Determine the (X, Y) coordinate at the center of the cell enclosing the given text.  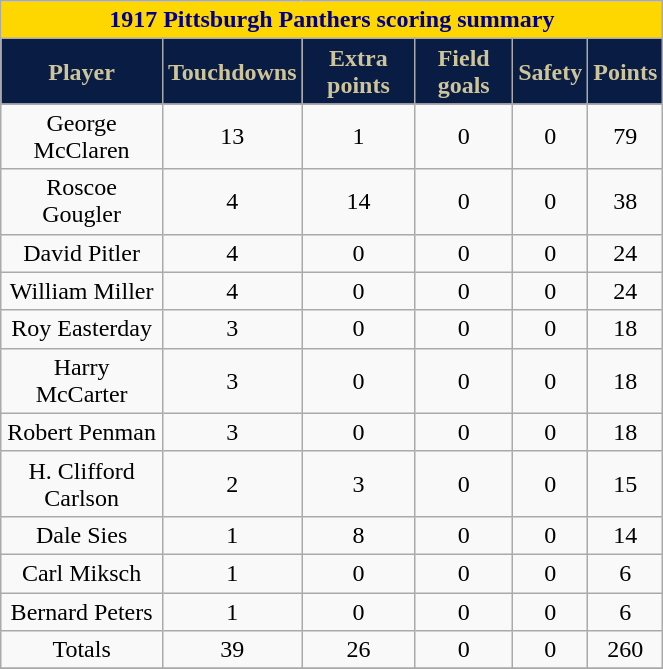
Roy Easterday (82, 329)
David Pitler (82, 253)
Harry McCarter (82, 380)
Touchdowns (232, 72)
George McClaren (82, 136)
Carl Miksch (82, 573)
Roscoe Gougler (82, 202)
260 (626, 650)
Dale Sies (82, 535)
Player (82, 72)
38 (626, 202)
Field goals (464, 72)
1917 Pittsburgh Panthers scoring summary (332, 20)
Bernard Peters (82, 611)
Safety (550, 72)
Points (626, 72)
15 (626, 484)
2 (232, 484)
Robert Penman (82, 432)
26 (358, 650)
8 (358, 535)
Extra points (358, 72)
Totals (82, 650)
William Miller (82, 291)
13 (232, 136)
39 (232, 650)
79 (626, 136)
H. Clifford Carlson (82, 484)
